Provide the [x, y] coordinate of the cell's center where the given text is located.  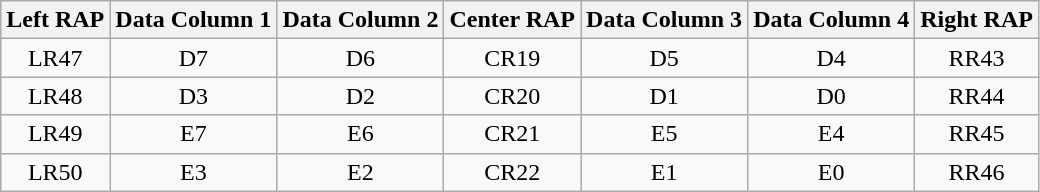
E3 [194, 172]
CR19 [512, 58]
RR45 [977, 134]
LR49 [56, 134]
Data Column 1 [194, 20]
Center RAP [512, 20]
E7 [194, 134]
E4 [832, 134]
D3 [194, 96]
D5 [664, 58]
LR50 [56, 172]
CR21 [512, 134]
Left RAP [56, 20]
D0 [832, 96]
E6 [360, 134]
E5 [664, 134]
E0 [832, 172]
D1 [664, 96]
RR43 [977, 58]
Data Column 2 [360, 20]
E2 [360, 172]
RR46 [977, 172]
E1 [664, 172]
D7 [194, 58]
Data Column 3 [664, 20]
Data Column 4 [832, 20]
Right RAP [977, 20]
D4 [832, 58]
D6 [360, 58]
RR44 [977, 96]
LR48 [56, 96]
CR20 [512, 96]
D2 [360, 96]
CR22 [512, 172]
LR47 [56, 58]
